Identify which cell holds the provided text, then report its [x, y] central coordinate. 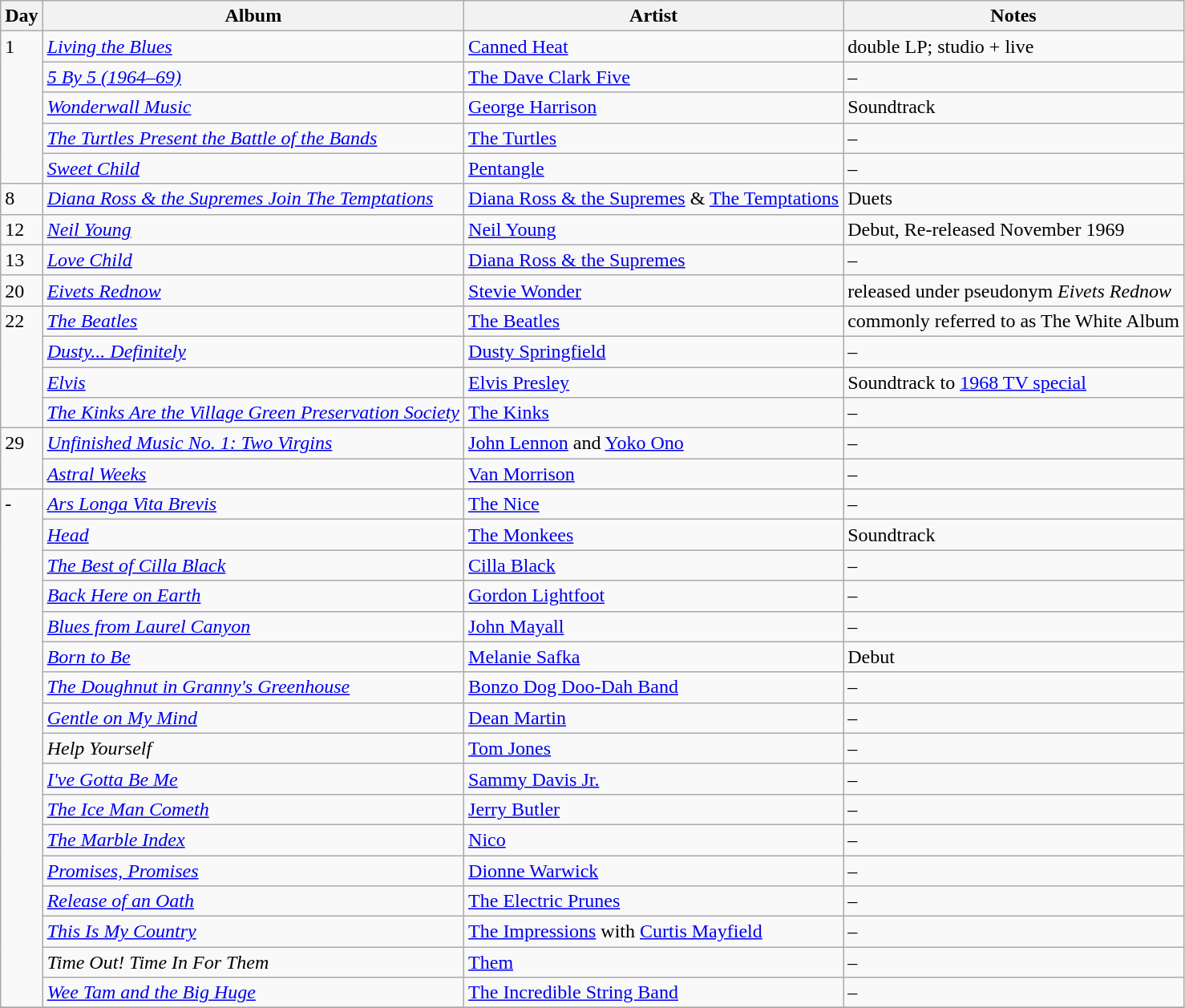
Gentle on My Mind [253, 718]
Love Child [253, 260]
Unfinished Music No. 1: Two Virgins [253, 443]
Soundtrack to 1968 TV special [1013, 383]
Nico [654, 840]
Pentangle [654, 168]
22 [22, 366]
John Mayall [654, 626]
Elvis Presley [654, 383]
Sammy Davis Jr. [654, 779]
Diana Ross & the Supremes Join The Temptations [253, 199]
Diana Ross & the Supremes [654, 260]
released under pseudonym Eivets Rednow [1013, 290]
The Ice Man Cometh [253, 809]
Born to Be [253, 657]
The Best of Cilla Black [253, 565]
commonly referred to as The White Album [1013, 321]
Artist [654, 16]
5 By 5 (1964–69) [253, 77]
This Is My Country [253, 932]
Elvis [253, 383]
George Harrison [654, 107]
Dionne Warwick [654, 870]
Van Morrison [654, 474]
The Nice [654, 504]
double LP; studio + live [1013, 47]
13 [22, 260]
The Incredible String Band [654, 993]
Ars Longa Vita Brevis [253, 504]
Astral Weeks [253, 474]
The Impressions with Curtis Mayfield [654, 932]
Dusty Springfield [654, 351]
Notes [1013, 16]
Dean Martin [654, 718]
The Turtles [654, 138]
Jerry Butler [654, 809]
29 [22, 459]
John Lennon and Yoko Ono [654, 443]
The Electric Prunes [654, 901]
Wee Tam and the Big Huge [253, 993]
Release of an Oath [253, 901]
Album [253, 16]
Cilla Black [654, 565]
Dusty... Definitely [253, 351]
Head [253, 535]
Day [22, 16]
Sweet Child [253, 168]
I've Gotta Be Me [253, 779]
- [22, 749]
12 [22, 229]
The Doughnut in Granny's Greenhouse [253, 687]
Diana Ross & the Supremes & The Temptations [654, 199]
Eivets Rednow [253, 290]
Tom Jones [654, 748]
Living the Blues [253, 47]
1 [22, 107]
Duets [1013, 199]
Blues from Laurel Canyon [253, 626]
The Kinks [654, 413]
Gordon Lightfoot [654, 596]
Help Yourself [253, 748]
Wonderwall Music [253, 107]
The Monkees [654, 535]
The Kinks Are the Village Green Preservation Society [253, 413]
Time Out! Time In For Them [253, 962]
Melanie Safka [654, 657]
20 [22, 290]
Them [654, 962]
Back Here on Earth [253, 596]
Debut, Re-released November 1969 [1013, 229]
Canned Heat [654, 47]
8 [22, 199]
The Dave Clark Five [654, 77]
Bonzo Dog Doo-Dah Band [654, 687]
The Turtles Present the Battle of the Bands [253, 138]
Debut [1013, 657]
Stevie Wonder [654, 290]
The Marble Index [253, 840]
Promises, Promises [253, 870]
